Capture the cell that displays the provided text and extract its [x, y] central coordinate. 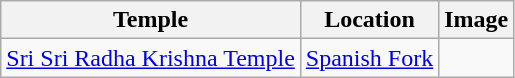
Sri Sri Radha Krishna Temple [151, 58]
Spanish Fork [369, 58]
Location [369, 20]
Temple [151, 20]
Image [476, 20]
